Provide the [x, y] coordinate of the cell's center where the given text is located.  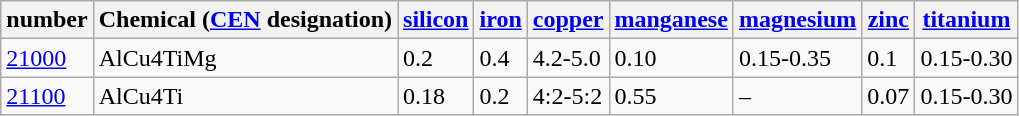
0.10 [671, 58]
Chemical (CEN designation) [245, 20]
21100 [47, 96]
silicon [436, 20]
0.15-0.35 [797, 58]
AlCu4Ti [245, 96]
titanium [966, 20]
iron [500, 20]
manganese [671, 20]
0.55 [671, 96]
0.18 [436, 96]
4.2-5.0 [568, 58]
0.4 [500, 58]
0.1 [888, 58]
copper [568, 20]
0.07 [888, 96]
zinc [888, 20]
4:2-5:2 [568, 96]
AlCu4TiMg [245, 58]
– [797, 96]
number [47, 20]
21000 [47, 58]
magnesium [797, 20]
